Output the [X, Y] coordinate of the center of the cell containing the given text.  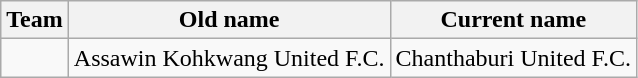
Team [35, 20]
Assawin Kohkwang United F.C. [229, 58]
Chanthaburi United F.C. [513, 58]
Current name [513, 20]
Old name [229, 20]
